Return (X, Y) of the center of cell containing provided text 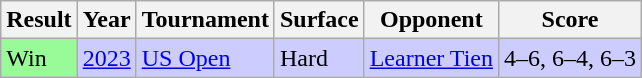
Result (39, 20)
Score (570, 20)
Tournament (205, 20)
4–6, 6–4, 6–3 (570, 58)
Opponent (431, 20)
US Open (205, 58)
Hard (319, 58)
Year (106, 20)
Surface (319, 20)
2023 (106, 58)
Win (39, 58)
Learner Tien (431, 58)
